Provide the (X, Y) coordinate of the cell's center where the given text is located.  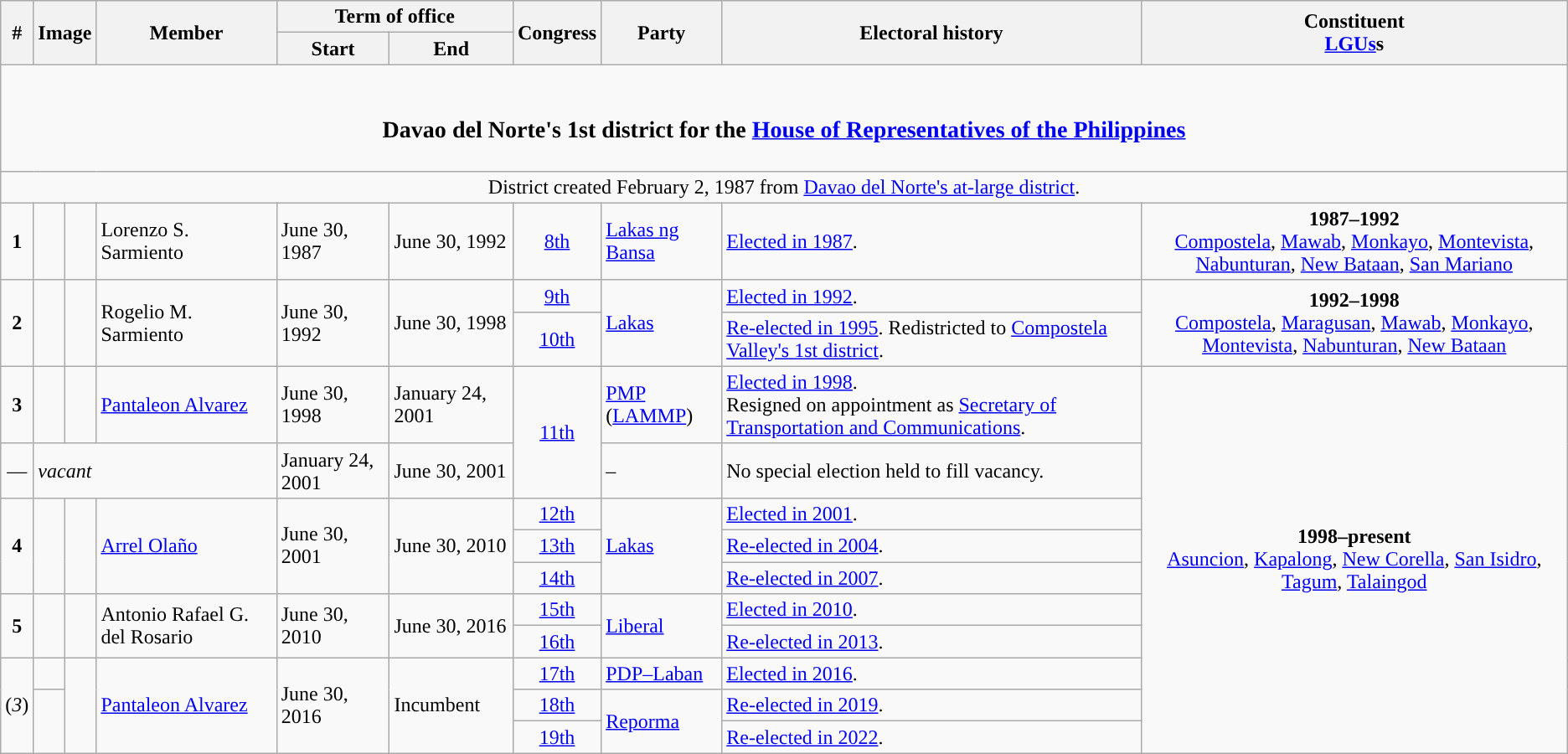
Elected in 2001. (931, 514)
Congress (556, 33)
1987–1992Compostela, Mawab, Monkayo, Montevista, Nabunturan, New Bataan, San Mariano (1354, 241)
Elected in 2010. (931, 610)
Electoral history (931, 33)
Member (186, 33)
Elected in 1992. (931, 296)
Davao del Norte's 1st district for the House of Representatives of the Philippines (784, 117)
Elected in 2016. (931, 674)
17th (556, 674)
1 (17, 241)
— (17, 471)
10th (556, 338)
Re-elected in 2013. (931, 642)
PDP–Laban (662, 674)
4 (17, 545)
Term of office (395, 17)
16th (556, 642)
No special election held to fill vacancy. (931, 471)
– (662, 471)
ConstituentLGUss (1354, 33)
Liberal (662, 626)
End (451, 49)
Re-elected in 2007. (931, 578)
Re-elected in 2004. (931, 546)
Rogelio M. Sarmiento (186, 323)
Re-elected in 1995. Redistricted to Compostela Valley's 1st district. (931, 338)
3 (17, 405)
(3) (17, 705)
Lakas ng Bansa (662, 241)
Elected in 1998.Resigned on appointment as Secretary of Transportation and Communications. (931, 405)
Re-elected in 2022. (931, 737)
Antonio Rafael G. del Rosario (186, 626)
Start (333, 49)
June 30, 1987 (333, 241)
1992–1998Compostela, Maragusan, Mawab, Monkayo, Montevista, Nabunturan, New Bataan (1354, 323)
15th (556, 610)
PMP (LAMMP) (662, 405)
Image (65, 33)
Incumbent (451, 705)
Arrel Olaño (186, 545)
Elected in 1987. (931, 241)
Lorenzo S. Sarmiento (186, 241)
19th (556, 737)
11th (556, 432)
# (17, 33)
18th (556, 705)
8th (556, 241)
13th (556, 546)
2 (17, 323)
14th (556, 578)
vacant (155, 471)
12th (556, 514)
Re-elected in 2019. (931, 705)
5 (17, 626)
Party (662, 33)
9th (556, 296)
Reporma (662, 721)
District created February 2, 1987 from Davao del Norte's at-large district. (784, 187)
1998–presentAsuncion, Kapalong, New Corella, San Isidro, Tagum, Talaingod (1354, 560)
